Pinpoint the cell where the given text exists, returning its [x, y] midpoint coordinate. 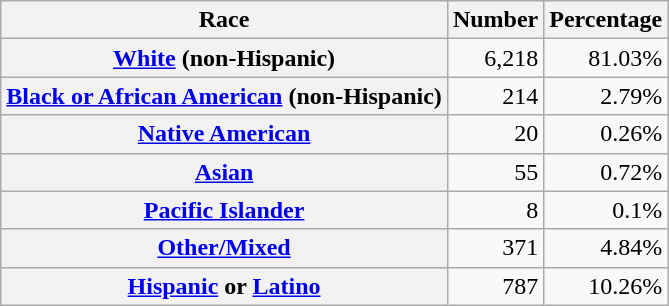
Hispanic or Latino [224, 286]
81.03% [606, 58]
55 [495, 172]
Race [224, 20]
6,218 [495, 58]
371 [495, 248]
0.26% [606, 134]
2.79% [606, 96]
787 [495, 286]
Other/Mixed [224, 248]
8 [495, 210]
Percentage [606, 20]
Black or African American (non-Hispanic) [224, 96]
10.26% [606, 286]
Native American [224, 134]
Number [495, 20]
0.1% [606, 210]
White (non-Hispanic) [224, 58]
0.72% [606, 172]
Asian [224, 172]
214 [495, 96]
4.84% [606, 248]
20 [495, 134]
Pacific Islander [224, 210]
